Find where the given text appears and provide that cell's center as [X, Y] coordinate. 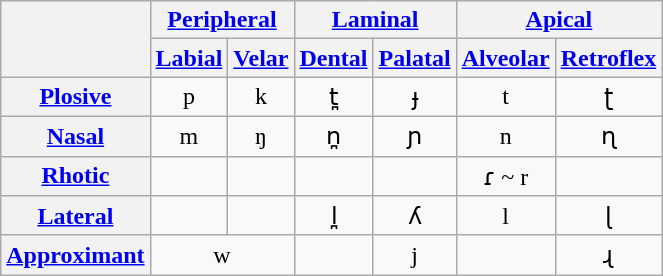
l̪ [334, 216]
m [189, 136]
Approximant [76, 255]
ŋ [261, 136]
t̪ [334, 97]
Rhotic [76, 176]
Alveolar [506, 58]
Lateral [76, 216]
n̪ [334, 136]
Palatal [414, 58]
Velar [261, 58]
Peripheral [222, 20]
ʈ [608, 97]
ɭ [608, 216]
Laminal [375, 20]
t [506, 97]
k [261, 97]
n [506, 136]
ɲ [414, 136]
ɾ ~ r [506, 176]
ɟ [414, 97]
l [506, 216]
Dental [334, 58]
Retroflex [608, 58]
ɻ [608, 255]
Apical [559, 20]
p [189, 97]
Labial [189, 58]
ɳ [608, 136]
w [222, 255]
ʎ [414, 216]
Plosive [76, 97]
Nasal [76, 136]
j [414, 255]
